Return the [x, y] coordinate for the center point of the cell that contains the specified text.  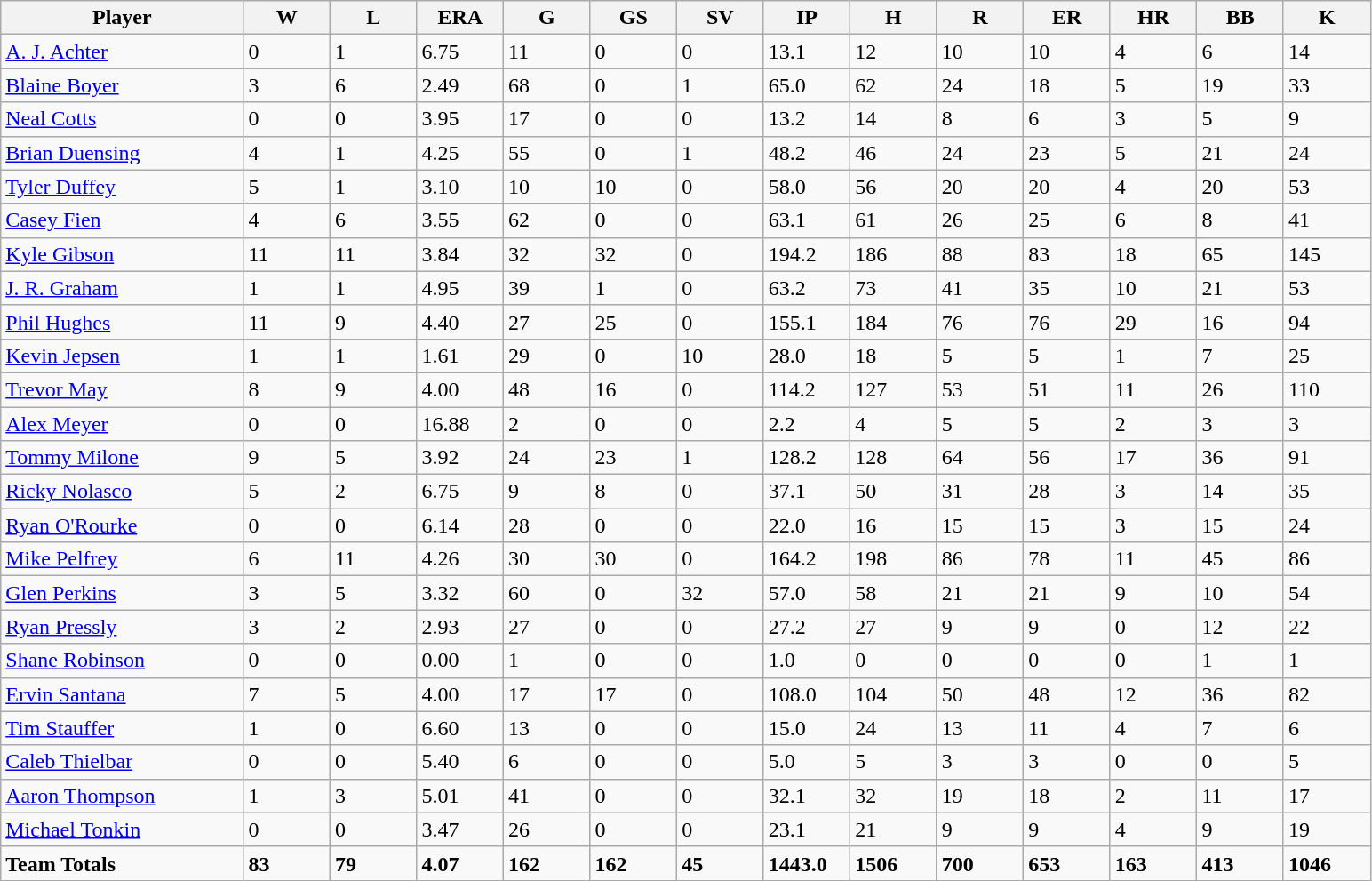
127 [894, 389]
Tim Stauffer [123, 728]
13.1 [807, 52]
Kevin Jepsen [123, 356]
3.92 [460, 458]
653 [1067, 863]
28.0 [807, 356]
164.2 [807, 559]
32.1 [807, 796]
H [894, 18]
61 [894, 220]
58.0 [807, 187]
2.49 [460, 85]
0.00 [460, 661]
65 [1240, 254]
J. R. Graham [123, 288]
Mike Pelfrey [123, 559]
16.88 [460, 424]
700 [980, 863]
Tyler Duffey [123, 187]
5.40 [460, 762]
13.2 [807, 119]
27.2 [807, 627]
46 [894, 153]
Ricky Nolasco [123, 492]
Player [123, 18]
BB [1240, 18]
51 [1067, 389]
Alex Meyer [123, 424]
114.2 [807, 389]
Michael Tonkin [123, 829]
79 [373, 863]
94 [1327, 322]
145 [1327, 254]
A. J. Achter [123, 52]
63.2 [807, 288]
1046 [1327, 863]
3.84 [460, 254]
1506 [894, 863]
55 [547, 153]
58 [894, 593]
65.0 [807, 85]
6.60 [460, 728]
22.0 [807, 525]
L [373, 18]
64 [980, 458]
4.25 [460, 153]
155.1 [807, 322]
Blaine Boyer [123, 85]
23.1 [807, 829]
Team Totals [123, 863]
Neal Cotts [123, 119]
R [980, 18]
Ryan O'Rourke [123, 525]
Aaron Thompson [123, 796]
22 [1327, 627]
Ryan Pressly [123, 627]
1443.0 [807, 863]
3.10 [460, 187]
163 [1153, 863]
15.0 [807, 728]
3.47 [460, 829]
88 [980, 254]
184 [894, 322]
Casey Fien [123, 220]
78 [1067, 559]
3.32 [460, 593]
G [547, 18]
57.0 [807, 593]
Kyle Gibson [123, 254]
K [1327, 18]
1.61 [460, 356]
SV [721, 18]
Trevor May [123, 389]
ER [1067, 18]
108.0 [807, 694]
186 [894, 254]
5.01 [460, 796]
2.2 [807, 424]
68 [547, 85]
Glen Perkins [123, 593]
128 [894, 458]
Brian Duensing [123, 153]
W [287, 18]
Phil Hughes [123, 322]
54 [1327, 593]
4.95 [460, 288]
33 [1327, 85]
ERA [460, 18]
Tommy Milone [123, 458]
63.1 [807, 220]
39 [547, 288]
110 [1327, 389]
194.2 [807, 254]
413 [1240, 863]
31 [980, 492]
2.93 [460, 627]
6.14 [460, 525]
82 [1327, 694]
4.07 [460, 863]
3.55 [460, 220]
4.26 [460, 559]
128.2 [807, 458]
104 [894, 694]
3.95 [460, 119]
198 [894, 559]
4.40 [460, 322]
91 [1327, 458]
Caleb Thielbar [123, 762]
HR [1153, 18]
IP [807, 18]
Shane Robinson [123, 661]
60 [547, 593]
5.0 [807, 762]
GS [634, 18]
73 [894, 288]
1.0 [807, 661]
48.2 [807, 153]
Ervin Santana [123, 694]
37.1 [807, 492]
